Detect which cell encompasses the target text, then output its [X, Y] center coordinate. 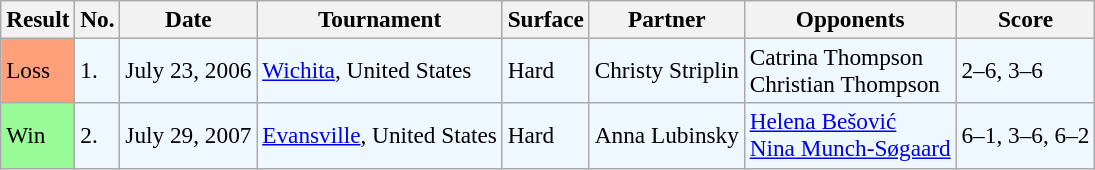
Christy Striplin [666, 70]
Helena Bešović Nina Munch-Søgaard [850, 136]
1. [98, 70]
No. [98, 19]
Win [38, 136]
July 29, 2007 [188, 136]
Score [1026, 19]
July 23, 2006 [188, 70]
Date [188, 19]
Opponents [850, 19]
Catrina Thompson Christian Thompson [850, 70]
Wichita, United States [380, 70]
2–6, 3–6 [1026, 70]
2. [98, 136]
Partner [666, 19]
Surface [546, 19]
6–1, 3–6, 6–2 [1026, 136]
Tournament [380, 19]
Loss [38, 70]
Anna Lubinsky [666, 136]
Evansville, United States [380, 136]
Result [38, 19]
